Find where the given text appears and provide that cell's center as [x, y] coordinate. 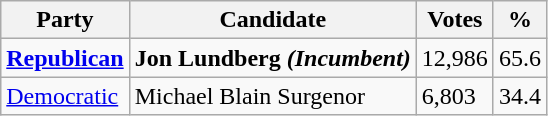
Party [65, 20]
Democratic [65, 96]
Michael Blain Surgenor [272, 96]
Candidate [272, 20]
Jon Lundberg (Incumbent) [272, 58]
Votes [454, 20]
6,803 [454, 96]
Republican [65, 58]
% [520, 20]
65.6 [520, 58]
34.4 [520, 96]
12,986 [454, 58]
